Scan for the cell matching the given text and deliver its [X, Y] coordinate at center. 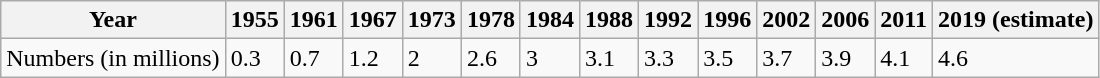
1996 [728, 20]
0.3 [254, 58]
1973 [432, 20]
Numbers (in millions) [113, 58]
2006 [846, 20]
2019 (estimate) [1016, 20]
3.3 [668, 58]
1992 [668, 20]
2002 [786, 20]
2011 [904, 20]
2.6 [490, 58]
0.7 [314, 58]
1967 [372, 20]
4.6 [1016, 58]
3.5 [728, 58]
3.9 [846, 58]
1955 [254, 20]
1961 [314, 20]
1984 [550, 20]
1978 [490, 20]
1.2 [372, 58]
2 [432, 58]
1988 [610, 20]
3.1 [610, 58]
3.7 [786, 58]
3 [550, 58]
Year [113, 20]
4.1 [904, 58]
